Output the (X, Y) coordinate of the center of the cell containing the given text.  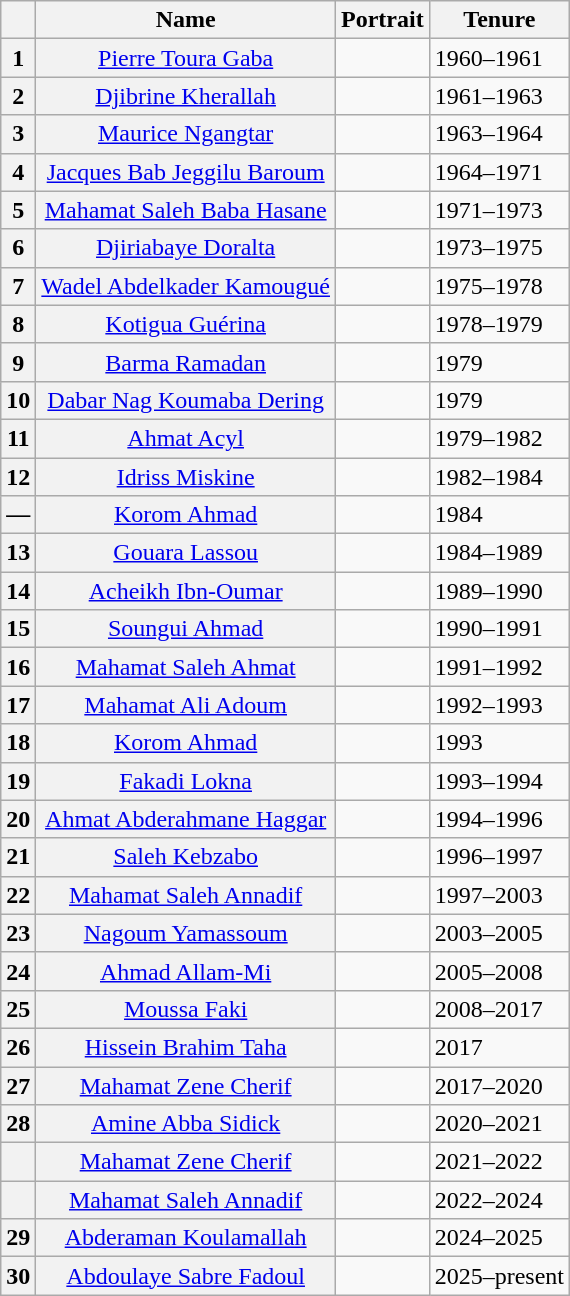
28 (18, 1124)
18 (18, 743)
Tenure (499, 20)
9 (18, 362)
Mahamat Saleh Baba Hasane (186, 210)
10 (18, 400)
30 (18, 1276)
2017 (499, 1047)
1964–1971 (499, 172)
27 (18, 1085)
Mahamat Ali Adoum (186, 705)
1960–1961 (499, 58)
Nagoum Yamassoum (186, 933)
2017–2020 (499, 1085)
1973–1975 (499, 248)
Portrait (383, 20)
Amine Abba Sidick (186, 1124)
Dabar Nag Koumaba Dering (186, 400)
14 (18, 591)
2021–2022 (499, 1162)
2024–2025 (499, 1238)
4 (18, 172)
17 (18, 705)
12 (18, 477)
13 (18, 553)
Saleh Kebzabo (186, 857)
2008–2017 (499, 1009)
11 (18, 438)
Barma Ramadan (186, 362)
1 (18, 58)
Acheikh Ibn-Oumar (186, 591)
19 (18, 781)
1971–1973 (499, 210)
1993 (499, 743)
1997–2003 (499, 895)
1992–1993 (499, 705)
1991–1992 (499, 667)
Wadel Abdelkader Kamougué (186, 286)
1982–1984 (499, 477)
20 (18, 819)
Moussa Faki (186, 1009)
Djiriabaye Doralta (186, 248)
7 (18, 286)
8 (18, 324)
Idriss Miskine (186, 477)
1978–1979 (499, 324)
Fakadi Lokna (186, 781)
1989–1990 (499, 591)
1990–1991 (499, 629)
Name (186, 20)
Ahmat Acyl (186, 438)
1996–1997 (499, 857)
1984–1989 (499, 553)
2005–2008 (499, 971)
Pierre Toura Gaba (186, 58)
Abdoulaye Sabre Fadoul (186, 1276)
Mahamat Saleh Ahmat (186, 667)
2020–2021 (499, 1124)
5 (18, 210)
3 (18, 134)
25 (18, 1009)
1979–1982 (499, 438)
23 (18, 933)
Abderaman Koulamallah (186, 1238)
22 (18, 895)
2003–2005 (499, 933)
Ahmat Abderahmane Haggar (186, 819)
16 (18, 667)
Djibrine Kherallah (186, 96)
Kotigua Guérina (186, 324)
Maurice Ngangtar (186, 134)
2 (18, 96)
21 (18, 857)
Hissein Brahim Taha (186, 1047)
6 (18, 248)
— (18, 515)
1963–1964 (499, 134)
Soungui Ahmad (186, 629)
Jacques Bab Jeggilu Baroum (186, 172)
Gouara Lassou (186, 553)
1961–1963 (499, 96)
29 (18, 1238)
1994–1996 (499, 819)
2025–present (499, 1276)
2022–2024 (499, 1200)
1984 (499, 515)
1975–1978 (499, 286)
15 (18, 629)
24 (18, 971)
1993–1994 (499, 781)
Ahmad Allam-Mi (186, 971)
26 (18, 1047)
